Return the (X, Y) coordinate for the center point of the cell that contains the specified text.  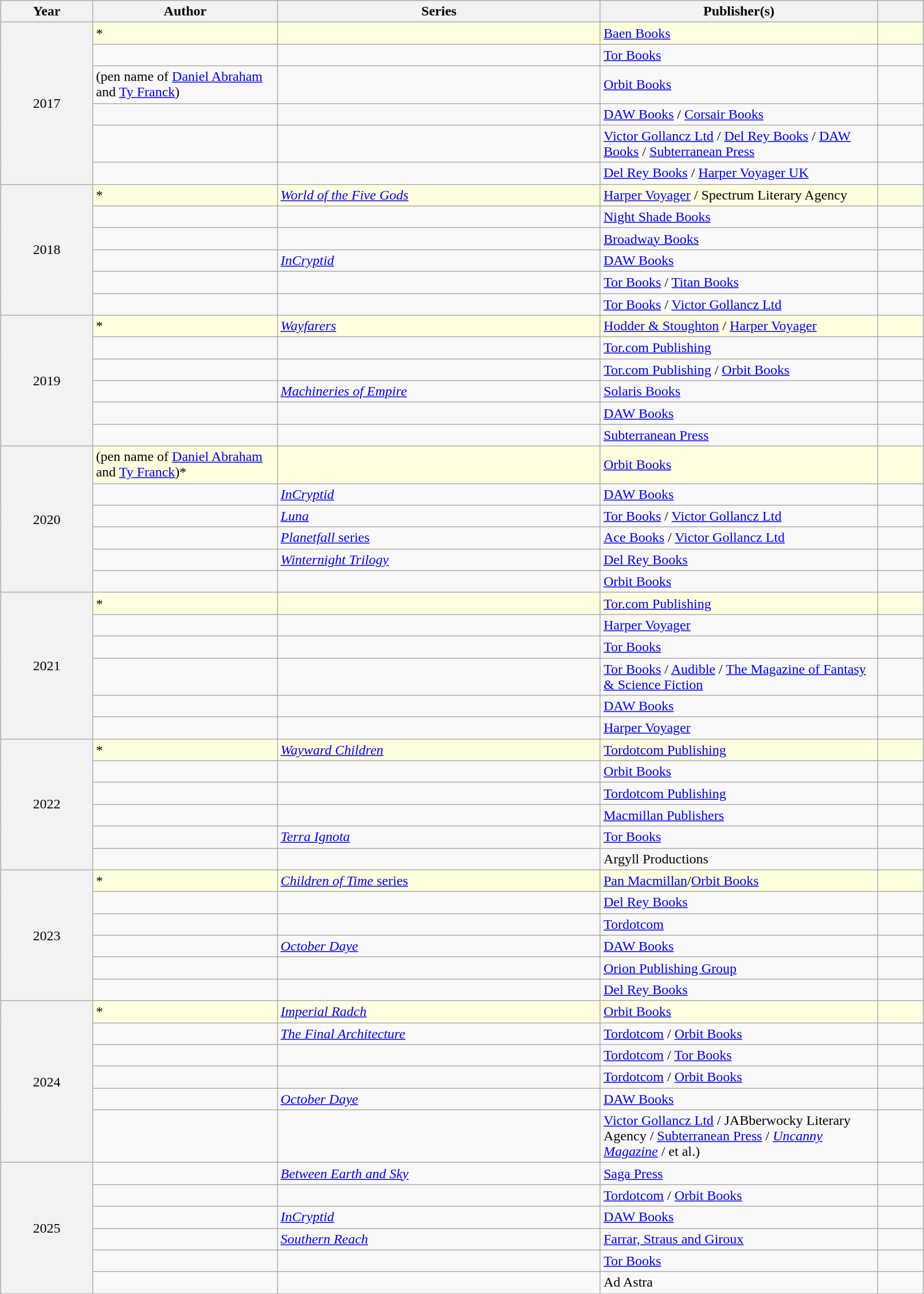
Tordotcom / Tor Books (738, 1055)
Argyll Productions (738, 859)
Baen Books (738, 33)
Del Rey Books / Harper Voyager UK (738, 173)
Night Shade Books (738, 217)
Solaris Books (738, 392)
Wayward Children (439, 750)
Planetfall series (439, 538)
(pen name of Daniel Abraham and Ty Franck)* (185, 464)
2021 (47, 665)
Terra Ignota (439, 837)
Ad Astra (738, 1283)
World of the Five Gods (439, 195)
Series (439, 11)
(pen name of Daniel Abraham and Ty Franck) (185, 85)
Harper Voyager / Spectrum Literary Agency (738, 195)
Between Earth and Sky (439, 1174)
Tor Books / Titan Books (738, 282)
2019 (47, 381)
Winternight Trilogy (439, 560)
Children of Time series (439, 881)
2022 (47, 804)
Hodder & Stoughton / Harper Voyager (738, 326)
2023 (47, 935)
2018 (47, 249)
Tordotcom (738, 924)
DAW Books / Corsair Books (738, 114)
2025 (47, 1228)
Subterranean Press (738, 435)
Victor Gollancz Ltd / JABberwocky Literary Agency / Subterranean Press / Uncanny Magazine / et al.) (738, 1136)
Ace Books / Victor Gollancz Ltd (738, 538)
Southern Reach (439, 1239)
Farrar, Straus and Giroux (738, 1239)
Machineries of Empire (439, 392)
Tor Books / Audible / The Magazine of Fantasy & Science Fiction (738, 677)
Pan Macmillan/Orbit Books (738, 881)
Wayfarers (439, 326)
Saga Press (738, 1174)
2017 (47, 103)
2024 (47, 1081)
The Final Architecture (439, 1034)
Orion Publishing Group (738, 968)
Author (185, 11)
Broadway Books (738, 239)
Victor Gollancz Ltd / Del Rey Books / DAW Books / Subterranean Press (738, 143)
Luna (439, 516)
2020 (47, 519)
Tor.com Publishing / Orbit Books (738, 370)
Imperial Radch (439, 1011)
Publisher(s) (738, 11)
Year (47, 11)
Macmillan Publishers (738, 815)
